Return the (X, Y) coordinate for the center point of the cell that contains the specified text.  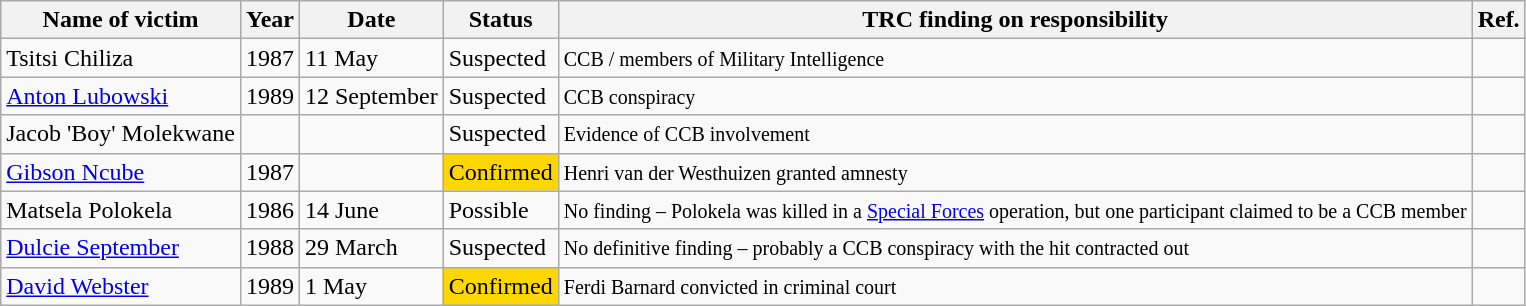
TRC finding on responsibility (1015, 20)
CCB / members of Military Intelligence (1015, 58)
Matsela Polokela (121, 210)
Anton Lubowski (121, 96)
Date (371, 20)
Status (500, 20)
Jacob 'Boy' Molekwane (121, 134)
12 September (371, 96)
14 June (371, 210)
Gibson Ncube (121, 172)
29 March (371, 248)
Year (270, 20)
11 May (371, 58)
Evidence of CCB involvement (1015, 134)
Tsitsi Chiliza (121, 58)
Name of victim (121, 20)
David Webster (121, 286)
CCB conspiracy (1015, 96)
No finding – Polokela was killed in a Special Forces operation, but one participant claimed to be a CCB member (1015, 210)
Henri van der Westhuizen granted amnesty (1015, 172)
No definitive finding – probably a CCB conspiracy with the hit contracted out (1015, 248)
Possible (500, 210)
1988 (270, 248)
1 May (371, 286)
Ferdi Barnard convicted in criminal court (1015, 286)
1986 (270, 210)
Ref. (1498, 20)
Dulcie September (121, 248)
